Return [X, Y] of the center of cell containing provided text 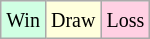
Loss [126, 20]
Draw [72, 20]
Win [24, 20]
